Return the (X, Y) coordinate for the center point of the cell that contains the specified text.  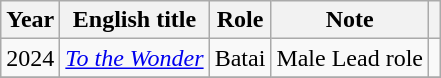
Batai (240, 58)
2024 (30, 58)
Male Lead role (350, 58)
Year (30, 20)
Role (240, 20)
English title (134, 20)
Note (350, 20)
To the Wonder (134, 58)
